Detect which cell encompasses the target text, then output its (X, Y) center coordinate. 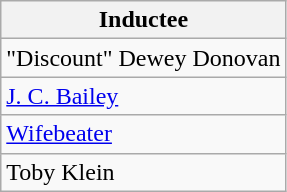
Inductee (144, 20)
Wifebeater (144, 134)
J. C. Bailey (144, 96)
Toby Klein (144, 172)
"Discount" Dewey Donovan (144, 58)
